Capture the cell that displays the provided text and extract its (x, y) central coordinate. 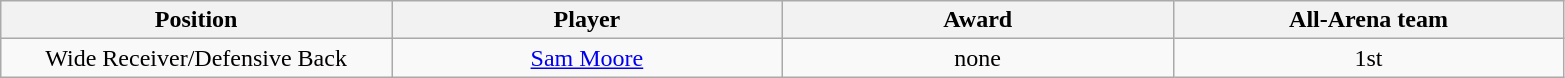
1st (1368, 58)
Position (196, 20)
Player (588, 20)
none (978, 58)
All-Arena team (1368, 20)
Sam Moore (588, 58)
Award (978, 20)
Wide Receiver/Defensive Back (196, 58)
